Extract the (X, Y) coordinate from the center of the cell holding the provided text.  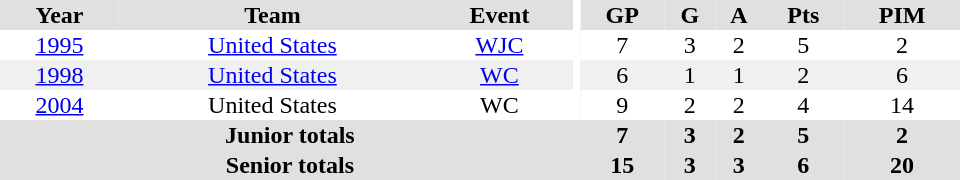
1998 (60, 75)
Team (272, 15)
Event (500, 15)
WJC (500, 45)
PIM (902, 15)
14 (902, 105)
Year (60, 15)
2004 (60, 105)
GP (622, 15)
Senior totals (290, 165)
Pts (804, 15)
G (690, 15)
15 (622, 165)
1995 (60, 45)
A (738, 15)
9 (622, 105)
4 (804, 105)
Junior totals (290, 135)
20 (902, 165)
